Identify which cell holds the provided text, then report its (X, Y) central coordinate. 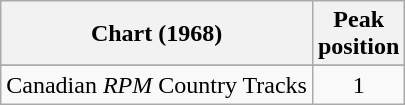
Canadian RPM Country Tracks (157, 85)
Peakposition (358, 34)
Chart (1968) (157, 34)
1 (358, 85)
